Return the [X, Y] coordinate for the center point of the cell that contains the specified text.  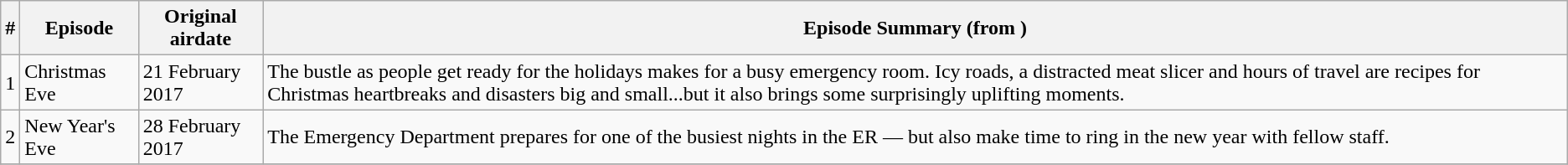
Episode Summary (from ) [916, 28]
21 February 2017 [201, 82]
Christmas Eve [79, 82]
Original airdate [201, 28]
1 [10, 82]
Episode [79, 28]
The Emergency Department prepares for one of the busiest nights in the ER — but also make time to ring in the new year with fellow staff. [916, 137]
# [10, 28]
New Year's Eve [79, 137]
28 February 2017 [201, 137]
2 [10, 137]
